Provide the [x, y] coordinate of the cell's center where the given text is located.  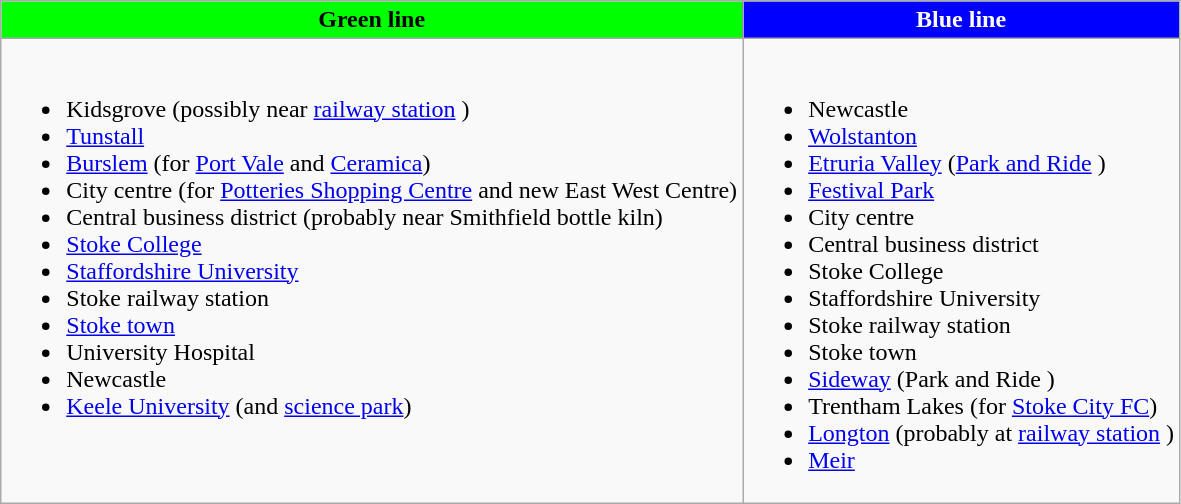
Green line [372, 20]
Blue line [962, 20]
